Identify which cell holds the provided text, then report its [x, y] central coordinate. 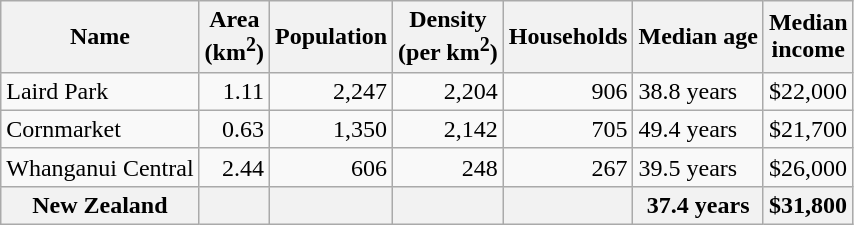
248 [448, 167]
2,204 [448, 91]
$26,000 [808, 167]
Cornmarket [100, 129]
2,142 [448, 129]
0.63 [234, 129]
Laird Park [100, 91]
Population [330, 37]
267 [568, 167]
49.4 years [698, 129]
2,247 [330, 91]
1.11 [234, 91]
2.44 [234, 167]
Median age [698, 37]
$21,700 [808, 129]
38.8 years [698, 91]
1,350 [330, 129]
Area(km2) [234, 37]
Households [568, 37]
37.4 years [698, 205]
Density(per km2) [448, 37]
New Zealand [100, 205]
Whanganui Central [100, 167]
705 [568, 129]
906 [568, 91]
$31,800 [808, 205]
Name [100, 37]
$22,000 [808, 91]
Medianincome [808, 37]
606 [330, 167]
39.5 years [698, 167]
